Return the (x, y) coordinate for the center point of the cell that contains the specified text.  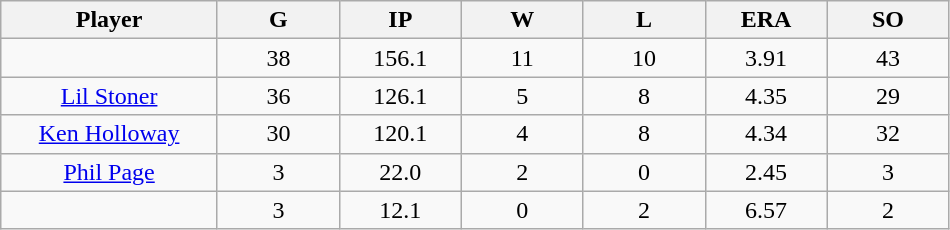
126.1 (400, 96)
12.1 (400, 210)
156.1 (400, 58)
Player (110, 20)
SO (888, 20)
L (644, 20)
5 (522, 96)
W (522, 20)
10 (644, 58)
32 (888, 134)
4.35 (766, 96)
120.1 (400, 134)
6.57 (766, 210)
4.34 (766, 134)
11 (522, 58)
IP (400, 20)
Lil Stoner (110, 96)
ERA (766, 20)
36 (278, 96)
29 (888, 96)
38 (278, 58)
G (278, 20)
4 (522, 134)
22.0 (400, 172)
2.45 (766, 172)
Phil Page (110, 172)
30 (278, 134)
43 (888, 58)
3.91 (766, 58)
Ken Holloway (110, 134)
